For the text-containing cell, return its midpoint in (X, Y) coordinate format. 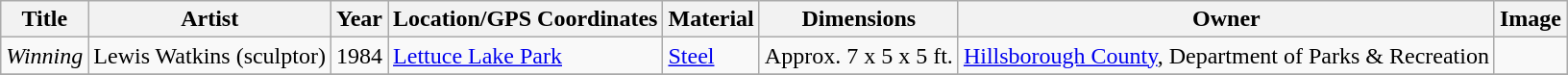
Steel (711, 56)
Material (711, 19)
Image (1530, 19)
Hillsborough County, Department of Parks & Recreation (1226, 56)
Year (359, 19)
Approx. 7 x 5 x 5 ft. (859, 56)
Artist (209, 19)
1984 (359, 56)
Winning (44, 56)
Owner (1226, 19)
Location/GPS Coordinates (526, 19)
Dimensions (859, 19)
Title (44, 19)
Lewis Watkins (sculptor) (209, 56)
Lettuce Lake Park (526, 56)
